Search for the cell housing the specified text and yield its (X, Y) center coordinate. 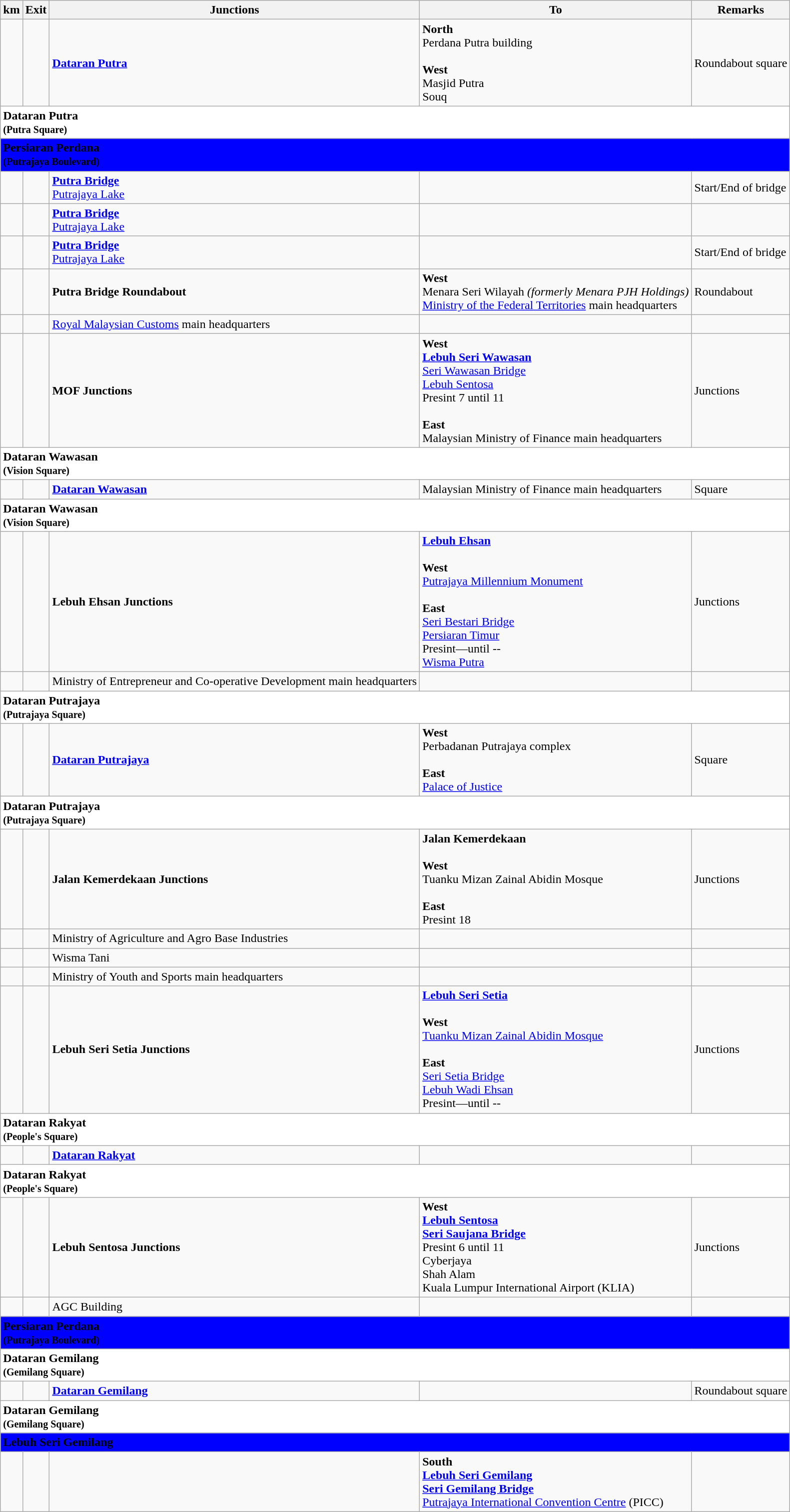
WestLebuh Seri WawasanSeri Wawasan BridgeLebuh SentosaPresint 7 until 11EastMalaysian Ministry of Finance main headquarters (556, 390)
Dataran Wawasan (235, 489)
Lebuh Seri Setia Junctions (235, 1049)
MOF Junctions (235, 390)
AGC Building (235, 1306)
Dataran Putra(Putra Square) (395, 122)
Jalan KemerdekaanWestTuanku Mizan Zainal Abidin MosqueEastPresint 18 (556, 879)
Royal Malaysian Customs main headquarters (235, 324)
Wisma Tani (235, 957)
SouthLebuh Seri GemilangSeri Gemilang BridgePutrajaya International Convention Centre (PICC) (556, 1482)
Lebuh Seri SetiaWestTuanku Mizan Zainal Abidin MosqueEastSeri Setia BridgeLebuh Wadi EhsanPresint—until -- (556, 1049)
To (556, 10)
Lebuh Sentosa Junctions (235, 1247)
WestLebuh SentosaSeri Saujana BridgePresint 6 until 11CyberjayaShah AlamKuala Lumpur International Airport (KLIA) (556, 1247)
WestPerbadanan Putrajaya complexEastPalace of Justice (556, 760)
Remarks (741, 10)
Lebuh Ehsan Junctions (235, 602)
Exit (36, 10)
Dataran Gemilang (235, 1391)
Dataran Rakyat (235, 1155)
Ministry of Entrepreneur and Co-operative Development main headquarters (235, 681)
Putra Bridge Roundabout (235, 291)
NorthPerdana Putra buildingWestMasjid PutraSouq (556, 63)
Roundabout (741, 291)
Lebuh Seri Gemilang (395, 1442)
Dataran Putrajaya (235, 760)
Ministry of Youth and Sports main headquarters (235, 976)
Dataran Putra (235, 63)
WestMenara Seri Wilayah (formerly Menara PJH Holdings)Ministry of the Federal Territories main headquarters (556, 291)
km (11, 10)
Jalan Kemerdekaan Junctions (235, 879)
Ministry of Agriculture and Agro Base Industries (235, 938)
Malaysian Ministry of Finance main headquarters (556, 489)
Lebuh EhsanWestPutrajaya Millennium MonumentEastSeri Bestari BridgePersiaran TimurPresint—until --Wisma Putra (556, 602)
